Identify which cell holds the provided text, then report its [X, Y] central coordinate. 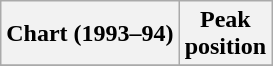
Chart (1993–94) [90, 34]
Peakposition [225, 34]
